Return [x, y] of the center of cell containing provided text 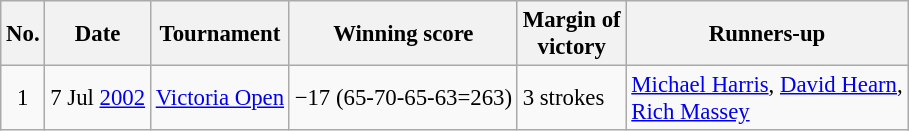
3 strokes [572, 98]
Michael Harris, David Hearn, Rich Massey [767, 98]
Margin ofvictory [572, 34]
Victoria Open [220, 98]
1 [23, 98]
Tournament [220, 34]
7 Jul 2002 [98, 98]
No. [23, 34]
Date [98, 34]
Winning score [403, 34]
Runners-up [767, 34]
−17 (65-70-65-63=263) [403, 98]
